Identify which cell holds the provided text, then report its [X, Y] central coordinate. 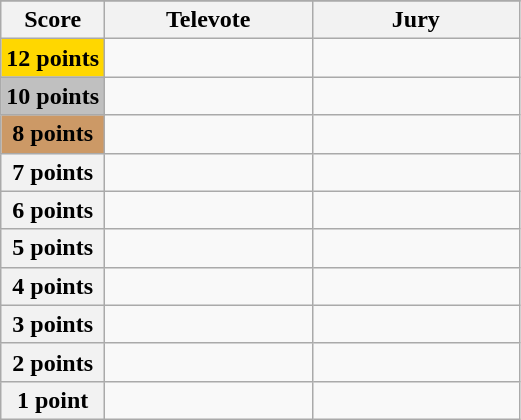
Jury [416, 20]
Televote [209, 20]
10 points [53, 96]
3 points [53, 324]
5 points [53, 248]
6 points [53, 210]
12 points [53, 58]
1 point [53, 400]
8 points [53, 134]
Score [53, 20]
7 points [53, 172]
2 points [53, 362]
4 points [53, 286]
